Provide the (x, y) coordinate of the cell's center where the given text is located.  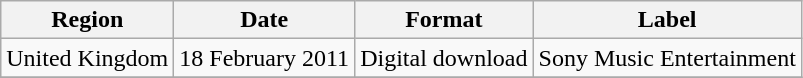
Sony Music Entertainment (667, 58)
Region (88, 20)
Format (444, 20)
United Kingdom (88, 58)
Label (667, 20)
Digital download (444, 58)
Date (264, 20)
18 February 2011 (264, 58)
